Return (X, Y) of the center of cell containing provided text 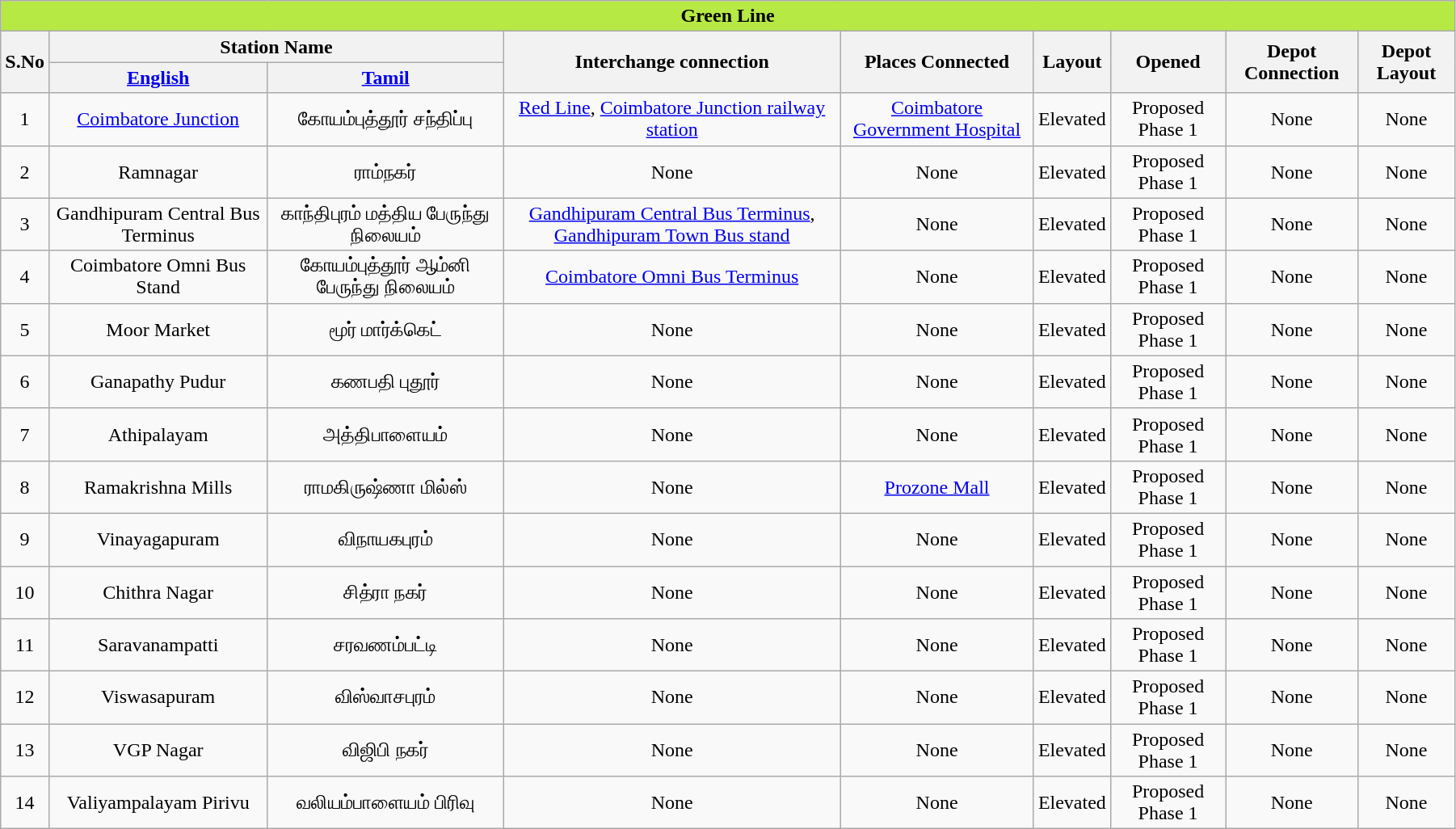
11 (25, 645)
9 (25, 540)
Coimbatore Government Hospital (937, 120)
Depot Connection (1292, 62)
Opened (1168, 62)
10 (25, 591)
Depot Layout (1407, 62)
விஸ்வாசபுரம் (386, 698)
அத்திபாளையம் (386, 435)
Moor Market (158, 330)
12 (25, 698)
Places Connected (937, 62)
சரவணம்பட்டி (386, 645)
Layout (1071, 62)
சித்ரா நகர் (386, 591)
Gandhipuram Central Bus Terminus, Gandhipuram Town Bus stand (672, 225)
Vinayagapuram (158, 540)
VGP Nagar (158, 750)
கோயம்புத்தூர் ஆம்னி பேருந்து நிலையம் (386, 276)
Station Name (276, 47)
Coimbatore Junction (158, 120)
2 (25, 171)
8 (25, 486)
5 (25, 330)
14 (25, 803)
S.No (25, 62)
வலியம்பாளையம் பிரிவு (386, 803)
Green Line (728, 16)
English (158, 78)
காந்திபுரம் மத்திய பேருந்து நிலையம் (386, 225)
Prozone Mall (937, 486)
Ganapathy Pudur (158, 381)
4 (25, 276)
Saravanampatti (158, 645)
Red Line, Coimbatore Junction railway station (672, 120)
Gandhipuram Central Bus Terminus (158, 225)
Coimbatore Omni Bus Terminus (672, 276)
13 (25, 750)
6 (25, 381)
Tamil (386, 78)
ராம்நகர் (386, 171)
Ramakrishna Mills (158, 486)
ராமகிருஷ்ணா மில்ஸ் (386, 486)
7 (25, 435)
1 (25, 120)
Valiyampalayam Pirivu (158, 803)
Interchange connection (672, 62)
Chithra Nagar (158, 591)
கணபதி புதூர் (386, 381)
Viswasapuram (158, 698)
Ramnagar (158, 171)
3 (25, 225)
Athipalayam (158, 435)
மூர் மார்க்கெட் (386, 330)
விநாயகபுரம் (386, 540)
கோயம்புத்தூர் சந்திப்பு (386, 120)
விஜிபி நகர் (386, 750)
Coimbatore Omni Bus Stand (158, 276)
